Output the (x, y) coordinate of the center of the cell containing the given text.  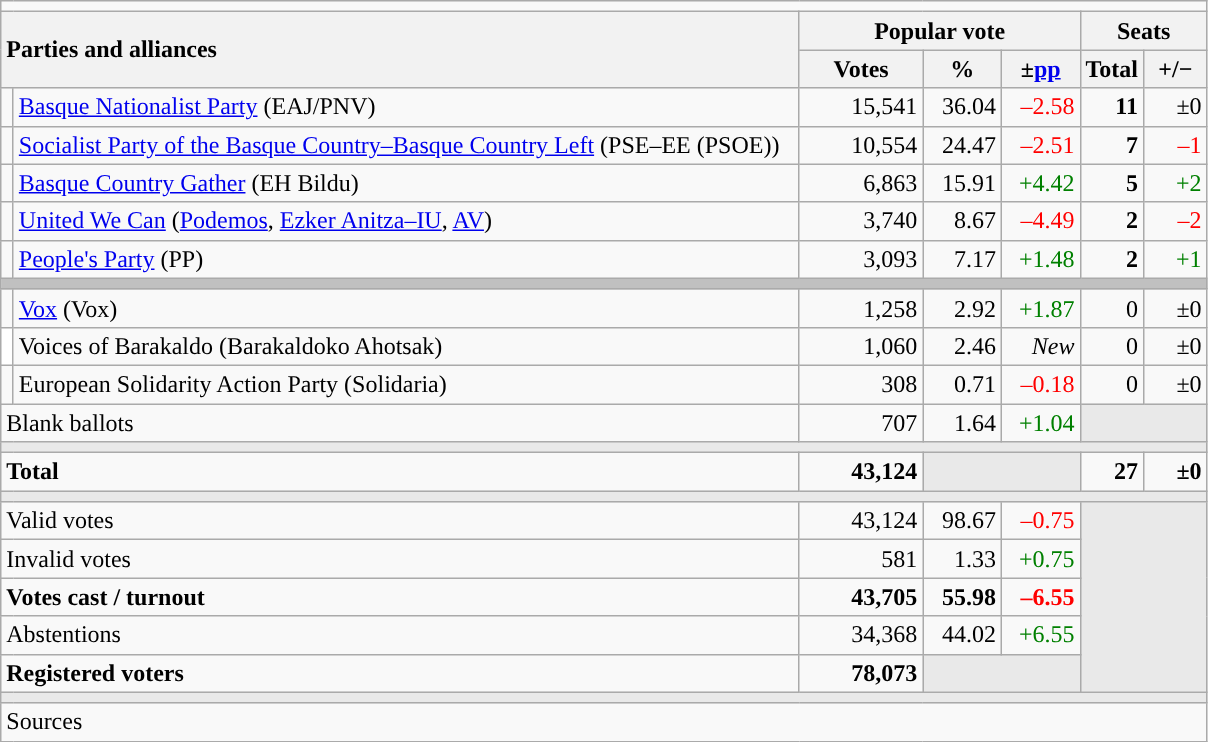
44.02 (962, 635)
3,740 (861, 221)
Votes cast / turnout (400, 597)
43,705 (861, 597)
European Solidarity Action Party (Solidaria) (406, 384)
Abstentions (400, 635)
6,863 (861, 183)
Blank ballots (400, 423)
+6.55 (1040, 635)
+1.48 (1040, 259)
Invalid votes (400, 559)
Vox (Vox) (406, 308)
–4.49 (1040, 221)
10,554 (861, 145)
Basque Country Gather (EH Bildu) (406, 183)
–6.55 (1040, 597)
1,060 (861, 346)
Registered voters (400, 673)
7.17 (962, 259)
+1.04 (1040, 423)
+1.87 (1040, 308)
36.04 (962, 107)
–1 (1176, 145)
27 (1112, 472)
2.46 (962, 346)
Sources (604, 722)
15.91 (962, 183)
8.67 (962, 221)
–2 (1176, 221)
1,258 (861, 308)
3,093 (861, 259)
707 (861, 423)
±pp (1040, 69)
15,541 (861, 107)
+/− (1176, 69)
–0.18 (1040, 384)
0.71 (962, 384)
Basque Nationalist Party (EAJ/PNV) (406, 107)
1.64 (962, 423)
1.33 (962, 559)
5 (1112, 183)
Socialist Party of the Basque Country–Basque Country Left (PSE–EE (PSOE)) (406, 145)
11 (1112, 107)
Seats (1144, 31)
581 (861, 559)
+0.75 (1040, 559)
People's Party (PP) (406, 259)
34,368 (861, 635)
–2.51 (1040, 145)
55.98 (962, 597)
Valid votes (400, 521)
Voices of Barakaldo (Barakaldoko Ahotsak) (406, 346)
% (962, 69)
+4.42 (1040, 183)
+1 (1176, 259)
7 (1112, 145)
+2 (1176, 183)
Parties and alliances (400, 50)
United We Can (Podemos, Ezker Anitza–IU, AV) (406, 221)
98.67 (962, 521)
308 (861, 384)
78,073 (861, 673)
Popular vote (940, 31)
2.92 (962, 308)
–0.75 (1040, 521)
Votes (861, 69)
24.47 (962, 145)
New (1040, 346)
–2.58 (1040, 107)
